Return the (X, Y) coordinate for the center point of the cell that contains the specified text.  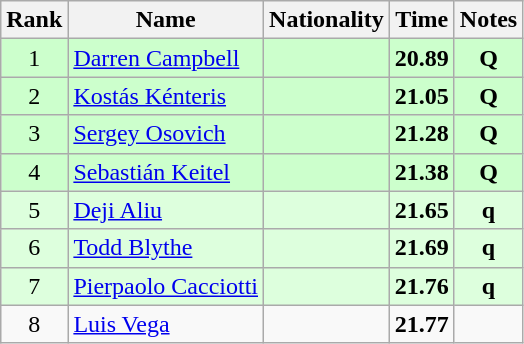
Sergey Osovich (166, 134)
21.76 (422, 286)
8 (34, 324)
Kostás Kénteris (166, 96)
1 (34, 58)
Rank (34, 20)
21.38 (422, 172)
Notes (488, 20)
4 (34, 172)
3 (34, 134)
Pierpaolo Cacciotti (166, 286)
21.69 (422, 248)
20.89 (422, 58)
21.65 (422, 210)
Todd Blythe (166, 248)
2 (34, 96)
21.77 (422, 324)
Name (166, 20)
Darren Campbell (166, 58)
21.28 (422, 134)
5 (34, 210)
7 (34, 286)
Deji Aliu (166, 210)
Time (422, 20)
6 (34, 248)
Luis Vega (166, 324)
Sebastián Keitel (166, 172)
21.05 (422, 96)
Nationality (327, 20)
